Search for the cell housing the specified text and yield its (X, Y) center coordinate. 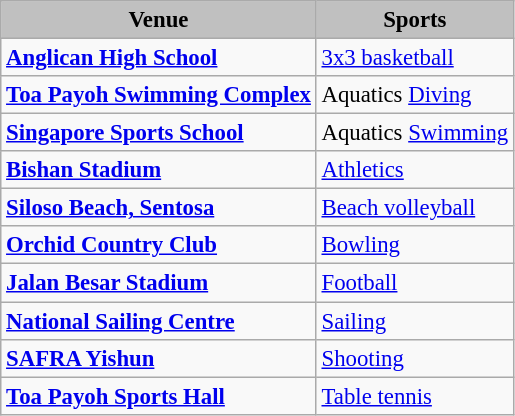
Aquatics Swimming (414, 133)
Venue (158, 20)
Toa Payoh Swimming Complex (158, 95)
Bowling (414, 245)
Singapore Sports School (158, 133)
Sailing (414, 321)
Shooting (414, 358)
National Sailing Centre (158, 321)
Siloso Beach, Sentosa (158, 208)
Table tennis (414, 396)
3x3 basketball (414, 58)
Bishan Stadium (158, 170)
Jalan Besar Stadium (158, 283)
Anglican High School (158, 58)
SAFRA Yishun (158, 358)
Aquatics Diving (414, 95)
Beach volleyball (414, 208)
Football (414, 283)
Toa Payoh Sports Hall (158, 396)
Sports (414, 20)
Orchid Country Club (158, 245)
Athletics (414, 170)
